Determine the (x, y) coordinate at the center of the cell enclosing the given text.  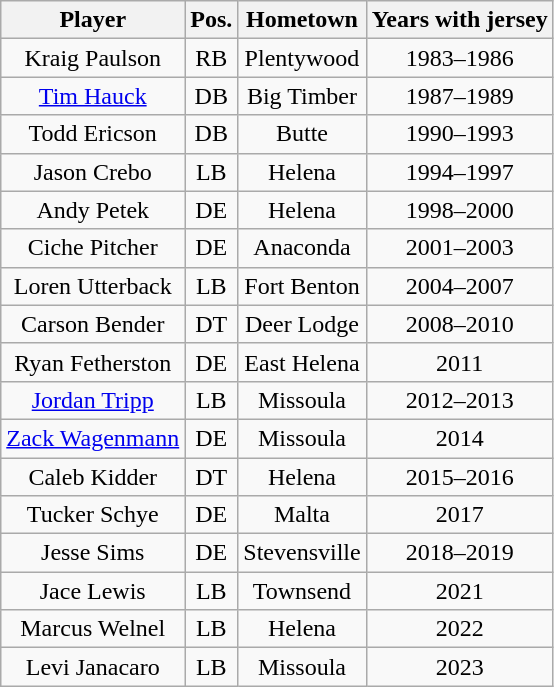
Jesse Sims (93, 553)
Deer Lodge (302, 324)
Hometown (302, 20)
Stevensville (302, 553)
1994–1997 (460, 172)
Butte (302, 134)
Marcus Welnel (93, 629)
Plentywood (302, 58)
Andy Petek (93, 210)
2011 (460, 362)
Townsend (302, 591)
Caleb Kidder (93, 477)
Levi Janacaro (93, 667)
2008–2010 (460, 324)
2018–2019 (460, 553)
1998–2000 (460, 210)
2014 (460, 438)
Tim Hauck (93, 96)
RB (212, 58)
Big Timber (302, 96)
Malta (302, 515)
2012–2013 (460, 400)
2001–2003 (460, 248)
Pos. (212, 20)
2017 (460, 515)
Years with jersey (460, 20)
2021 (460, 591)
2004–2007 (460, 286)
Jason Crebo (93, 172)
Fort Benton (302, 286)
Todd Ericson (93, 134)
Ciche Pitcher (93, 248)
Jace Lewis (93, 591)
Zack Wagenmann (93, 438)
1990–1993 (460, 134)
Anaconda (302, 248)
Kraig Paulson (93, 58)
Jordan Tripp (93, 400)
1987–1989 (460, 96)
Ryan Fetherston (93, 362)
2015–2016 (460, 477)
2022 (460, 629)
1983–1986 (460, 58)
East Helena (302, 362)
2023 (460, 667)
Tucker Schye (93, 515)
Carson Bender (93, 324)
Loren Utterback (93, 286)
Player (93, 20)
